Determine the [x, y] coordinate at the center of the cell enclosing the given text.  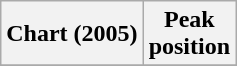
Chart (2005) [72, 34]
Peakposition [189, 34]
